Locate the cell with the specified text and output its (x, y) center coordinate. 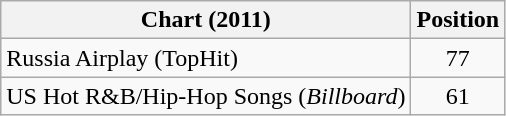
Chart (2011) (206, 20)
61 (458, 96)
US Hot R&B/Hip-Hop Songs (Billboard) (206, 96)
77 (458, 58)
Position (458, 20)
Russia Airplay (TopHit) (206, 58)
